Scan for the cell matching the given text and deliver its [X, Y] coordinate at center. 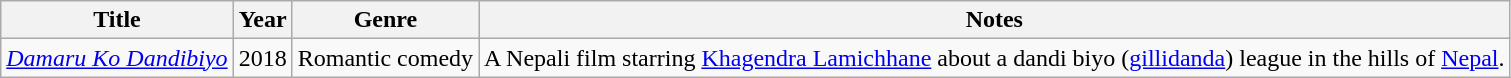
Year [262, 20]
Genre [385, 20]
Damaru Ko Dandibiyo [117, 58]
2018 [262, 58]
Romantic comedy [385, 58]
Title [117, 20]
A Nepali film starring Khagendra Lamichhane about a dandi biyo (gillidanda) league in the hills of Nepal. [994, 58]
Notes [994, 20]
